Identify which cell holds the provided text, then report its [X, Y] central coordinate. 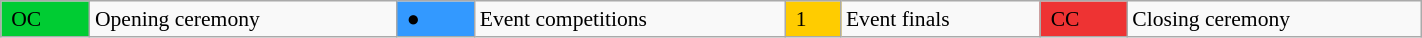
CC [1084, 19]
OC [46, 19]
Event competitions [630, 19]
Closing ceremony [1274, 19]
● [435, 19]
Event finals [940, 19]
Opening ceremony [243, 19]
1 [813, 19]
